Detect which cell encompasses the target text, then output its [X, Y] center coordinate. 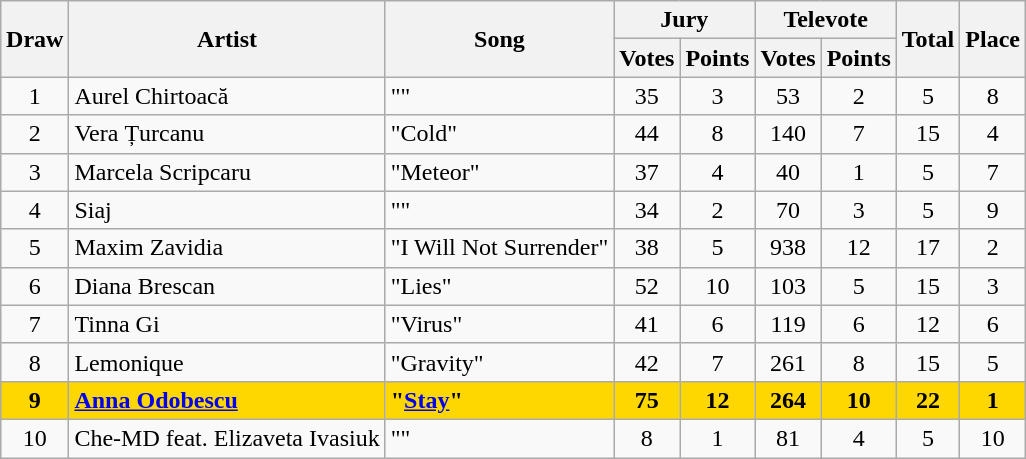
103 [788, 286]
Total [928, 39]
75 [647, 400]
"Virus" [500, 324]
Draw [35, 39]
41 [647, 324]
Vera Țurcanu [227, 134]
17 [928, 248]
119 [788, 324]
53 [788, 96]
42 [647, 362]
264 [788, 400]
Che-MD feat. Elizaveta Ivasiuk [227, 438]
140 [788, 134]
34 [647, 210]
Televote [826, 20]
Maxim Zavidia [227, 248]
Artist [227, 39]
Diana Brescan [227, 286]
"Lies" [500, 286]
Siaj [227, 210]
38 [647, 248]
"Cold" [500, 134]
Lemonique [227, 362]
52 [647, 286]
Aurel Chirtoacă [227, 96]
35 [647, 96]
Jury [684, 20]
"Stay" [500, 400]
Song [500, 39]
37 [647, 172]
"I Will Not Surrender" [500, 248]
Marcela Scripcaru [227, 172]
Tinna Gi [227, 324]
70 [788, 210]
22 [928, 400]
81 [788, 438]
Place [993, 39]
44 [647, 134]
"Meteor" [500, 172]
Anna Odobescu [227, 400]
261 [788, 362]
40 [788, 172]
"Gravity" [500, 362]
938 [788, 248]
